For the text-containing cell, return its midpoint in (x, y) coordinate format. 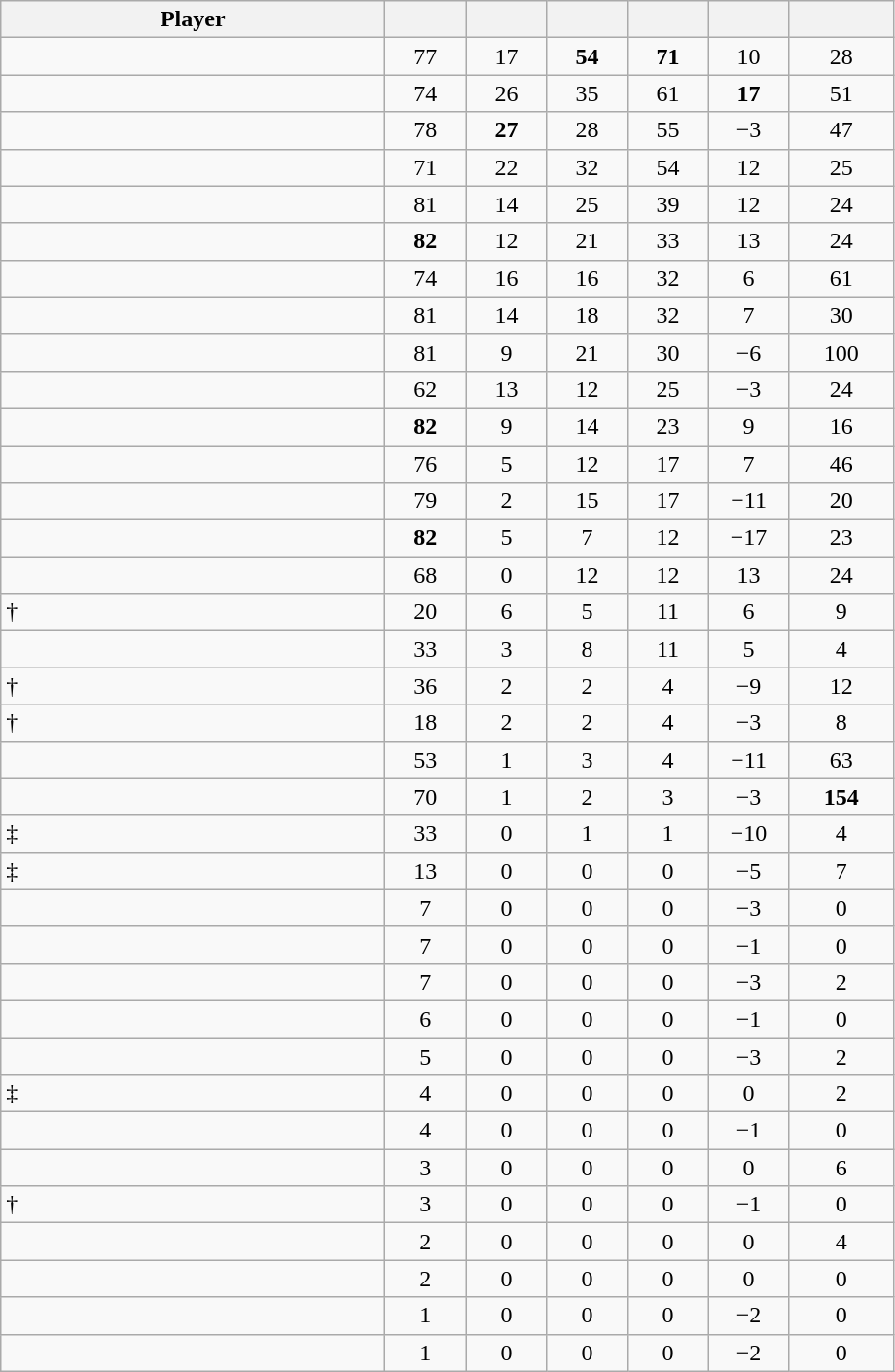
55 (667, 130)
70 (426, 797)
−5 (749, 871)
−10 (749, 834)
79 (426, 501)
10 (749, 56)
68 (426, 575)
63 (841, 760)
27 (506, 130)
Player (193, 19)
36 (426, 686)
39 (667, 204)
22 (506, 167)
53 (426, 760)
78 (426, 130)
15 (588, 501)
154 (841, 797)
51 (841, 93)
100 (841, 352)
−17 (749, 538)
35 (588, 93)
26 (506, 93)
77 (426, 56)
−6 (749, 352)
−9 (749, 686)
47 (841, 130)
76 (426, 464)
46 (841, 464)
62 (426, 389)
